Return (x, y) of the center of cell containing provided text 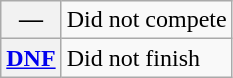
— (31, 20)
DNF (31, 58)
Did not finish (146, 58)
Did not compete (146, 20)
